Extract the (x, y) coordinate from the center of the cell holding the provided text.  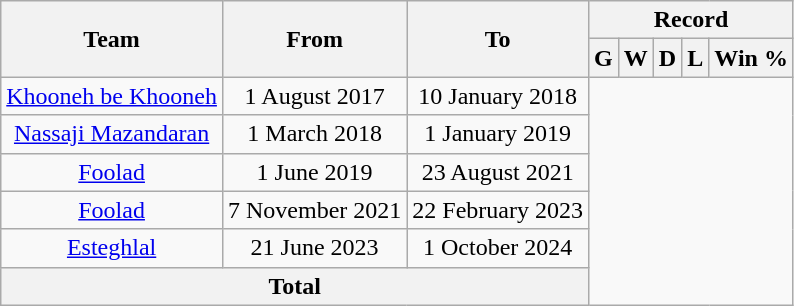
7 November 2021 (314, 210)
1 January 2019 (498, 134)
Total (295, 286)
Khooneh be Khooneh (112, 96)
Record (692, 20)
To (498, 39)
D (667, 58)
Esteghlal (112, 248)
22 February 2023 (498, 210)
23 August 2021 (498, 172)
1 October 2024 (498, 248)
Team (112, 39)
Nassaji Mazandaran (112, 134)
L (696, 58)
1 June 2019 (314, 172)
G (604, 58)
10 January 2018 (498, 96)
From (314, 39)
W (636, 58)
1 August 2017 (314, 96)
1 March 2018 (314, 134)
21 June 2023 (314, 248)
Win % (752, 58)
